Output the [x, y] coordinate of the center of the cell containing the given text.  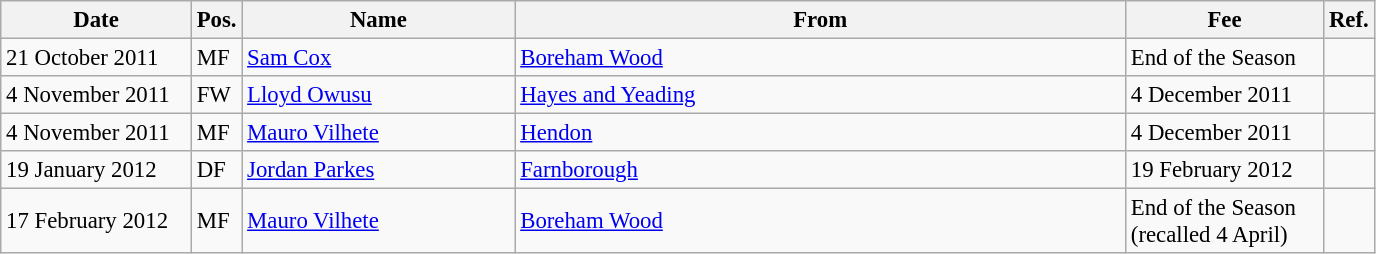
Sam Cox [378, 58]
From [820, 20]
Farnborough [820, 170]
Pos. [216, 20]
FW [216, 95]
End of the Season (recalled 4 April) [1224, 222]
Date [96, 20]
Jordan Parkes [378, 170]
Hayes and Yeading [820, 95]
Name [378, 20]
17 February 2012 [96, 222]
DF [216, 170]
Lloyd Owusu [378, 95]
Ref. [1349, 20]
End of the Season [1224, 58]
19 January 2012 [96, 170]
Fee [1224, 20]
19 February 2012 [1224, 170]
Hendon [820, 133]
21 October 2011 [96, 58]
